For the text-containing cell, return its midpoint in (X, Y) coordinate format. 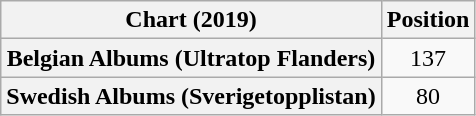
Belgian Albums (Ultratop Flanders) (191, 58)
Position (428, 20)
Swedish Albums (Sverigetopplistan) (191, 96)
80 (428, 96)
137 (428, 58)
Chart (2019) (191, 20)
